Pinpoint the cell where the given text exists, returning its [x, y] midpoint coordinate. 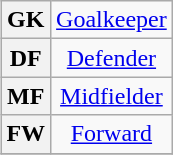
MF [26, 96]
Defender [112, 58]
Goalkeeper [112, 20]
Midfielder [112, 96]
FW [26, 134]
DF [26, 58]
Forward [112, 134]
GK [26, 20]
